Pinpoint the cell where the given text exists, returning its (x, y) midpoint coordinate. 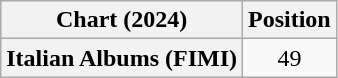
Italian Albums (FIMI) (122, 58)
49 (290, 58)
Chart (2024) (122, 20)
Position (290, 20)
